Pinpoint the cell where the given text exists, returning its (X, Y) midpoint coordinate. 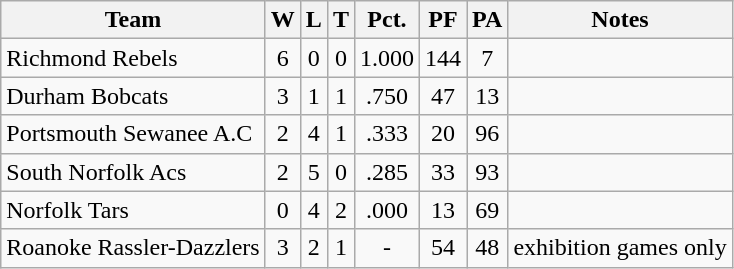
5 (314, 172)
Durham Bobcats (133, 96)
.750 (386, 96)
- (386, 248)
exhibition games only (620, 248)
Pct. (386, 20)
Roanoke Rassler-Dazzlers (133, 248)
48 (488, 248)
.000 (386, 210)
.285 (386, 172)
93 (488, 172)
W (282, 20)
Team (133, 20)
47 (444, 96)
.333 (386, 134)
20 (444, 134)
1.000 (386, 58)
96 (488, 134)
L (314, 20)
Richmond Rebels (133, 58)
South Norfolk Acs (133, 172)
Norfolk Tars (133, 210)
PA (488, 20)
PF (444, 20)
7 (488, 58)
6 (282, 58)
144 (444, 58)
33 (444, 172)
69 (488, 210)
Portsmouth Sewanee A.C (133, 134)
Notes (620, 20)
54 (444, 248)
T (340, 20)
